Provide the [X, Y] coordinate of the cell's center where the given text is located.  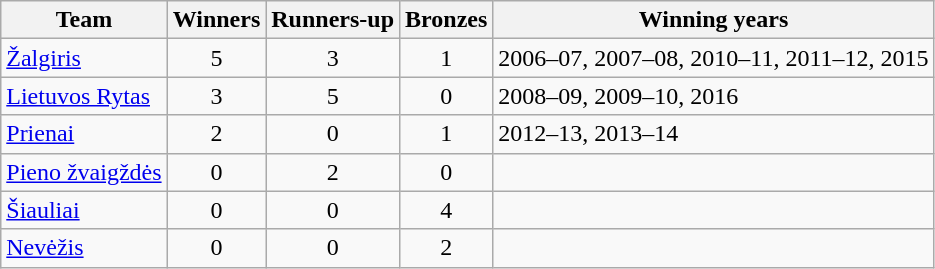
Prienai [84, 134]
Winners [216, 20]
2012–13, 2013–14 [714, 134]
Nevėžis [84, 248]
2006–07, 2007–08, 2010–11, 2011–12, 2015 [714, 58]
Žalgiris [84, 58]
Team [84, 20]
Bronzes [446, 20]
2008–09, 2009–10, 2016 [714, 96]
Winning years [714, 20]
Šiauliai [84, 210]
Runners-up [333, 20]
4 [446, 210]
Lietuvos Rytas [84, 96]
Pieno žvaigždės [84, 172]
